Pinpoint the cell where the given text exists, returning its (X, Y) midpoint coordinate. 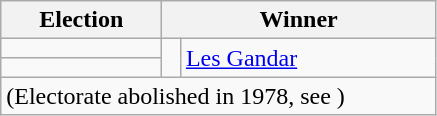
Election (82, 20)
Les Gandar (308, 58)
Winner (299, 20)
(Electorate abolished in 1978, see ) (218, 96)
